Capture the cell that displays the provided text and extract its (x, y) central coordinate. 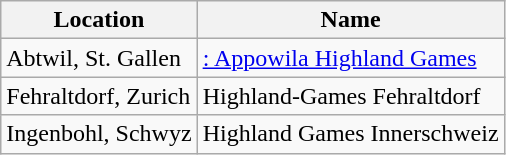
Highland Games Innerschweiz (350, 134)
Fehraltdorf, Zurich (99, 96)
Highland-Games Fehraltdorf (350, 96)
Ingenbohl, Schwyz (99, 134)
Name (350, 20)
Location (99, 20)
: Appowila Highland Games (350, 58)
Abtwil, St. Gallen (99, 58)
